Scan for the cell matching the given text and deliver its [x, y] coordinate at center. 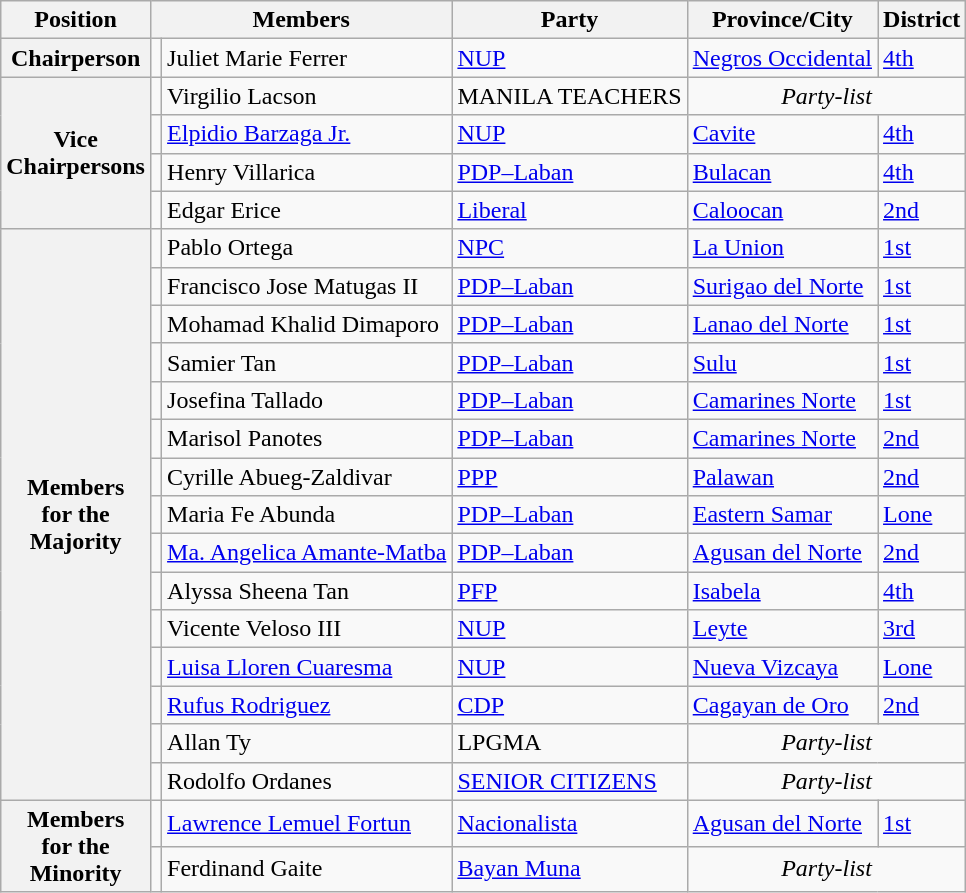
Cagayan de Oro [782, 705]
District [922, 20]
Members [300, 20]
Vicente Veloso III [307, 629]
Elpidio Barzaga Jr. [307, 134]
Caloocan [782, 210]
Ma. Angelica Amante-Matba [307, 553]
Palawan [782, 477]
Cyrille Abueg-Zaldivar [307, 477]
Rodolfo Ordanes [307, 781]
Isabela [782, 591]
Maria Fe Abunda [307, 515]
NPC [570, 248]
Juliet Marie Ferrer [307, 58]
Henry Villarica [307, 172]
Lawrence Lemuel Fortun [307, 823]
Bulacan [782, 172]
Negros Occidental [782, 58]
Chairperson [76, 58]
3rd [922, 629]
Bayan Muna [570, 869]
Ferdinand Gaite [307, 869]
Nacionalista [570, 823]
Membersfor theMinority [76, 846]
Pablo Ortega [307, 248]
Position [76, 20]
Marisol Panotes [307, 438]
Leyte [782, 629]
MANILA TEACHERS [570, 96]
PFP [570, 591]
Virgilio Lacson [307, 96]
Rufus Rodriguez [307, 705]
Surigao del Norte [782, 286]
Josefina Tallado [307, 400]
PPP [570, 477]
Party [570, 20]
Edgar Erice [307, 210]
Lanao del Norte [782, 324]
Samier Tan [307, 362]
Cavite [782, 134]
Luisa Lloren Cuaresma [307, 667]
Alyssa Sheena Tan [307, 591]
Allan Ty [307, 743]
Mohamad Khalid Dimaporo [307, 324]
Province/City [782, 20]
Liberal [570, 210]
ViceChairpersons [76, 153]
LPGMA [570, 743]
SENIOR CITIZENS [570, 781]
Francisco Jose Matugas II [307, 286]
CDP [570, 705]
Membersfor theMajority [76, 514]
La Union [782, 248]
Eastern Samar [782, 515]
Sulu [782, 362]
Nueva Vizcaya [782, 667]
